From the cell containing the given text, extract its center point as [X, Y] coordinate. 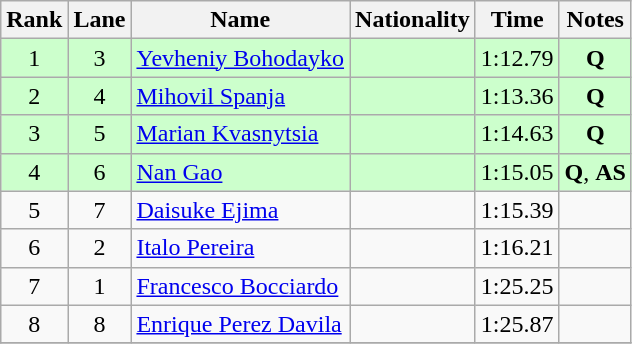
1:25.87 [517, 324]
1:12.79 [517, 58]
Italo Pereira [240, 248]
Daisuke Ejima [240, 210]
Nationality [413, 20]
Marian Kvasnytsia [240, 134]
Notes [595, 20]
Nan Gao [240, 172]
Francesco Bocciardo [240, 286]
1:25.25 [517, 286]
1:15.05 [517, 172]
Name [240, 20]
Q, AS [595, 172]
Lane [100, 20]
1:15.39 [517, 210]
1:14.63 [517, 134]
1:13.36 [517, 96]
1:16.21 [517, 248]
Time [517, 20]
Rank [34, 20]
Yevheniy Bohodayko [240, 58]
Mihovil Spanja [240, 96]
Enrique Perez Davila [240, 324]
